Extract the [X, Y] coordinate from the center of the cell holding the provided text.  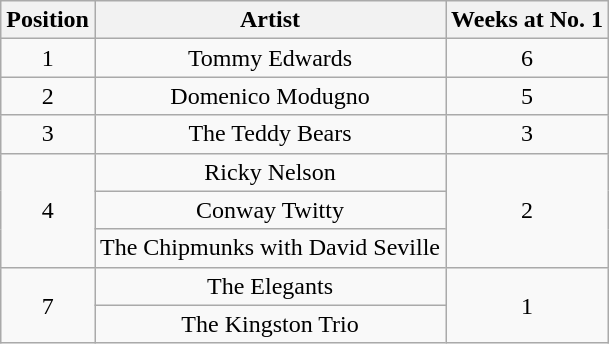
6 [528, 58]
The Kingston Trio [270, 324]
The Elegants [270, 286]
Ricky Nelson [270, 172]
7 [48, 305]
Position [48, 20]
Tommy Edwards [270, 58]
The Chipmunks with David Seville [270, 248]
The Teddy Bears [270, 134]
4 [48, 210]
Artist [270, 20]
Conway Twitty [270, 210]
5 [528, 96]
Domenico Modugno [270, 96]
Weeks at No. 1 [528, 20]
